Pinpoint the cell where the given text exists, returning its (X, Y) midpoint coordinate. 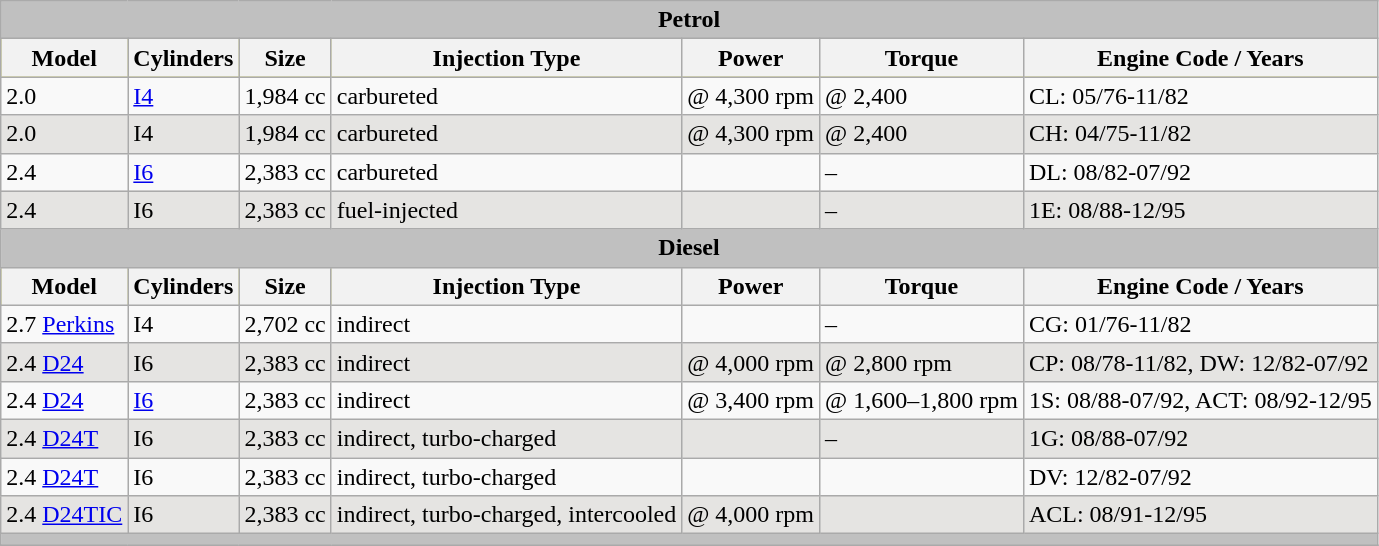
CL: 05/76-11/82 (1200, 96)
ACL: 08/91-12/95 (1200, 515)
@ 2,800 rpm (922, 362)
CH: 04/75-11/82 (1200, 134)
CP: 08/78-11/82, DW: 12/82-07/92 (1200, 362)
@ 1,600–1,800 rpm (922, 400)
Diesel (690, 248)
2.4 D24TIC (64, 515)
2,702 cc (285, 324)
CG: 01/76-11/82 (1200, 324)
1G: 08/88-07/92 (1200, 438)
@ 3,400 rpm (751, 400)
indirect, turbo-charged, intercooled (506, 515)
fuel-injected (506, 210)
1S: 08/88-07/92, ACT: 08/92-12/95 (1200, 400)
2.7 Perkins (64, 324)
Petrol (690, 20)
DL: 08/82-07/92 (1200, 172)
1E: 08/88-12/95 (1200, 210)
DV: 12/82-07/92 (1200, 477)
